Identify which cell holds the provided text, then report its [X, Y] central coordinate. 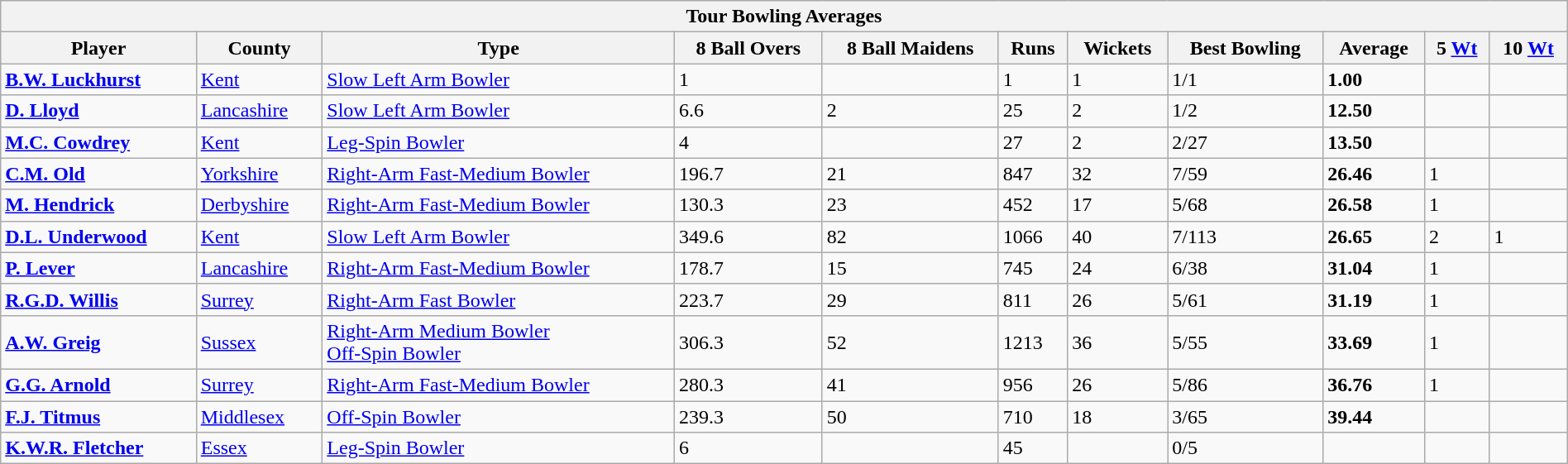
0/5 [1245, 448]
710 [1033, 416]
R.G.D. Willis [98, 299]
26.46 [1374, 174]
6 [749, 448]
2/27 [1245, 142]
25 [1033, 111]
349.6 [749, 237]
3/65 [1245, 416]
Derbyshire [260, 205]
A.W. Greig [98, 342]
27 [1033, 142]
21 [910, 174]
G.G. Arnold [98, 385]
B.W. Luckhurst [98, 79]
40 [1118, 237]
306.3 [749, 342]
31.19 [1374, 299]
Average [1374, 48]
29 [910, 299]
130.3 [749, 205]
13.50 [1374, 142]
Right-Arm Fast Bowler [499, 299]
Right-Arm Medium Bowler Off-Spin Bowler [499, 342]
223.7 [749, 299]
Player [98, 48]
K.W.R. Fletcher [98, 448]
196.7 [749, 174]
M. Hendrick [98, 205]
Off-Spin Bowler [499, 416]
17 [1118, 205]
Sussex [260, 342]
745 [1033, 268]
5/68 [1245, 205]
452 [1033, 205]
5/61 [1245, 299]
23 [910, 205]
41 [910, 385]
6.6 [749, 111]
Middlesex [260, 416]
39.44 [1374, 416]
5 Wt [1457, 48]
P. Lever [98, 268]
18 [1118, 416]
M.C. Cowdrey [98, 142]
D. Lloyd [98, 111]
Runs [1033, 48]
Tour Bowling Averages [784, 17]
52 [910, 342]
1066 [1033, 237]
7/59 [1245, 174]
Best Bowling [1245, 48]
5/86 [1245, 385]
280.3 [749, 385]
82 [910, 237]
15 [910, 268]
Wickets [1118, 48]
Type [499, 48]
26.58 [1374, 205]
8 Ball Overs [749, 48]
847 [1033, 174]
County [260, 48]
24 [1118, 268]
26.65 [1374, 237]
Essex [260, 448]
6/38 [1245, 268]
8 Ball Maidens [910, 48]
F.J. Titmus [98, 416]
1.00 [1374, 79]
1/1 [1245, 79]
12.50 [1374, 111]
36 [1118, 342]
32 [1118, 174]
Yorkshire [260, 174]
956 [1033, 385]
45 [1033, 448]
36.76 [1374, 385]
D.L. Underwood [98, 237]
811 [1033, 299]
C.M. Old [98, 174]
1213 [1033, 342]
239.3 [749, 416]
178.7 [749, 268]
7/113 [1245, 237]
5/55 [1245, 342]
50 [910, 416]
33.69 [1374, 342]
1/2 [1245, 111]
4 [749, 142]
31.04 [1374, 268]
10 Wt [1528, 48]
